Identify which cell holds the provided text, then report its [X, Y] central coordinate. 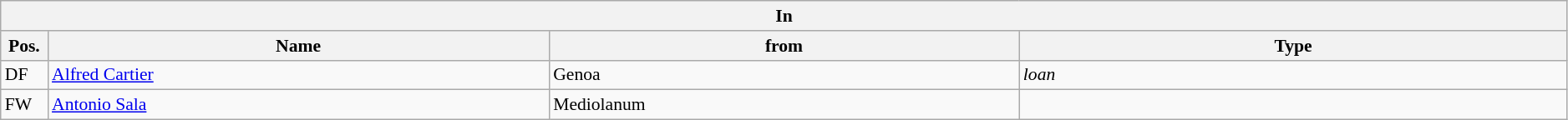
Antonio Sala [298, 105]
Alfred Cartier [298, 75]
Genoa [784, 75]
from [784, 46]
Mediolanum [784, 105]
loan [1293, 75]
FW [24, 105]
Name [298, 46]
Pos. [24, 46]
Type [1293, 46]
In [784, 16]
DF [24, 75]
